Find where the given text appears and provide that cell's center as [x, y] coordinate. 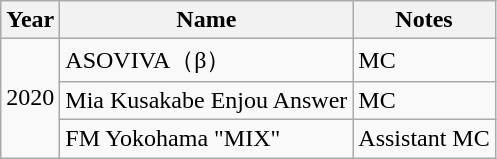
ASOVIVA（β） [206, 60]
Mia Kusakabe Enjou Answer [206, 100]
2020 [30, 98]
Assistant MC [424, 138]
Year [30, 20]
Name [206, 20]
Notes [424, 20]
FM Yokohama "MIX" [206, 138]
